Extract the [x, y] coordinate from the center of the cell holding the provided text.  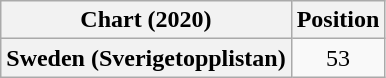
53 [338, 58]
Sweden (Sverigetopplistan) [146, 58]
Position [338, 20]
Chart (2020) [146, 20]
